Extract the [x, y] coordinate from the center of the cell holding the provided text.  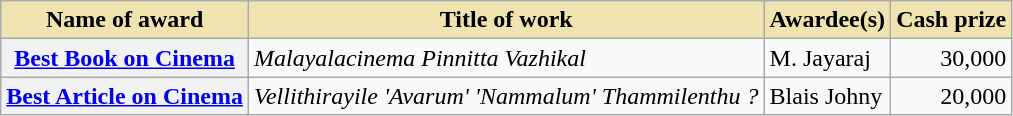
Malayalacinema Pinnitta Vazhikal [506, 58]
Best Article on Cinema [125, 96]
Awardee(s) [828, 20]
30,000 [952, 58]
Blais Johny [828, 96]
Name of award [125, 20]
Cash prize [952, 20]
Best Book on Cinema [125, 58]
M. Jayaraj [828, 58]
Title of work [506, 20]
20,000 [952, 96]
Vellithirayile 'Avarum' 'Nammalum' Thammilenthu ? [506, 96]
